From the cell containing the given text, extract its center point as [X, Y] coordinate. 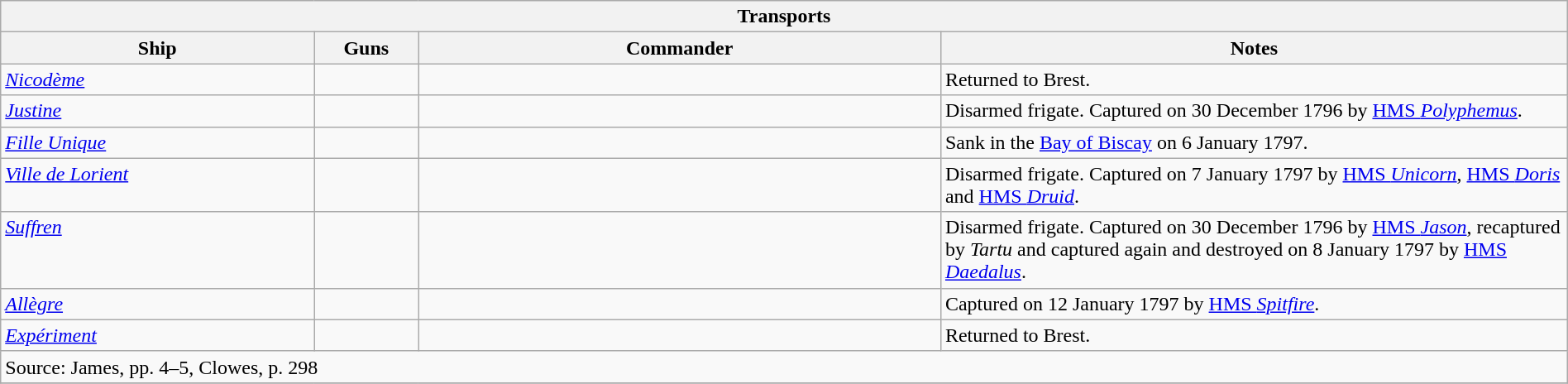
Transports [784, 17]
Nicodème [157, 79]
Disarmed frigate. Captured on 7 January 1797 by HMS Unicorn, HMS Doris and HMS Druid. [1254, 185]
Ship [157, 48]
Disarmed frigate. Captured on 30 December 1796 by HMS Jason, recaptured by Tartu and captured again and destroyed on 8 January 1797 by HMS Daedalus. [1254, 250]
Allègre [157, 304]
Captured on 12 January 1797 by HMS Spitfire. [1254, 304]
Ville de Lorient [157, 185]
Expériment [157, 335]
Disarmed frigate. Captured on 30 December 1796 by HMS Polyphemus. [1254, 111]
Source: James, pp. 4–5, Clowes, p. 298 [784, 367]
Commander [680, 48]
Sank in the Bay of Biscay on 6 January 1797. [1254, 142]
Fille Unique [157, 142]
Suffren [157, 250]
Notes [1254, 48]
Justine [157, 111]
Guns [366, 48]
